Extract the (X, Y) coordinate from the center of the cell holding the provided text.  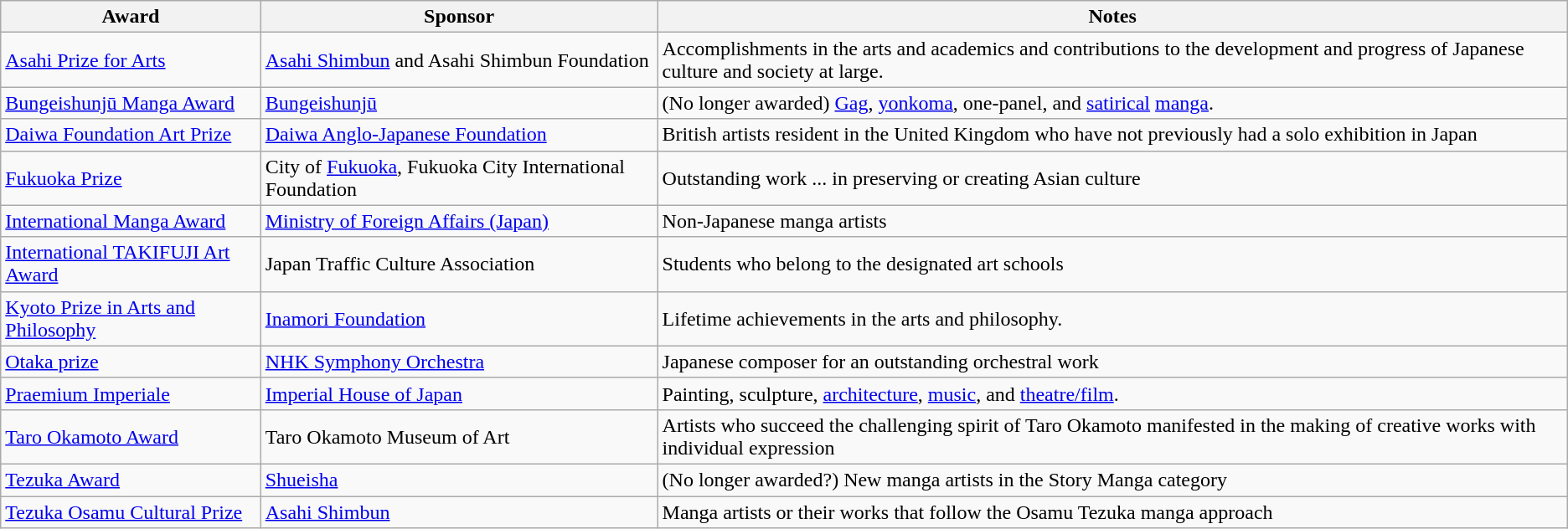
NHK Symphony Orchestra (459, 362)
Japanese composer for an outstanding orchestral work (1112, 362)
Lifetime achievements in the arts and philosophy. (1112, 318)
Shueisha (459, 480)
Asahi Shimbun and Asahi Shimbun Foundation (459, 60)
Painting, sculpture, architecture, music, and theatre/film. (1112, 393)
Fukuoka Prize (131, 177)
Bungeishunjū (459, 103)
Taro Okamoto Award (131, 437)
Praemium Imperiale (131, 393)
Tezuka Osamu Cultural Prize (131, 511)
Non-Japanese manga artists (1112, 221)
International TAKIFUJI Art Award (131, 264)
Award (131, 17)
Imperial House of Japan (459, 393)
Artists who succeed the challenging spirit of Taro Okamoto manifested in the making of creative works with individual expression (1112, 437)
Tezuka Award (131, 480)
City of Fukuoka, Fukuoka City International Foundation (459, 177)
Notes (1112, 17)
(No longer awarded) Gag, yonkoma, one-panel, and satirical manga. (1112, 103)
Asahi Prize for Arts (131, 60)
British artists resident in the United Kingdom who have not previously had a solo exhibition in Japan (1112, 135)
Sponsor (459, 17)
Asahi Shimbun (459, 511)
Ministry of Foreign Affairs (Japan) (459, 221)
(No longer awarded?) New manga artists in the Story Manga category (1112, 480)
Bungeishunjū Manga Award (131, 103)
Kyoto Prize in Arts and Philosophy (131, 318)
Accomplishments in the arts and academics and contributions to the development and progress of Japanese culture and society at large. (1112, 60)
Daiwa Anglo-Japanese Foundation (459, 135)
Inamori Foundation (459, 318)
Students who belong to the designated art schools (1112, 264)
Taro Okamoto Museum of Art (459, 437)
Daiwa Foundation Art Prize (131, 135)
Outstanding work ... in preserving or creating Asian culture (1112, 177)
Manga artists or their works that follow the Osamu Tezuka manga approach (1112, 511)
Otaka prize (131, 362)
Japan Traffic Culture Association (459, 264)
International Manga Award (131, 221)
